Locate the cell with the specified text and output its [x, y] center coordinate. 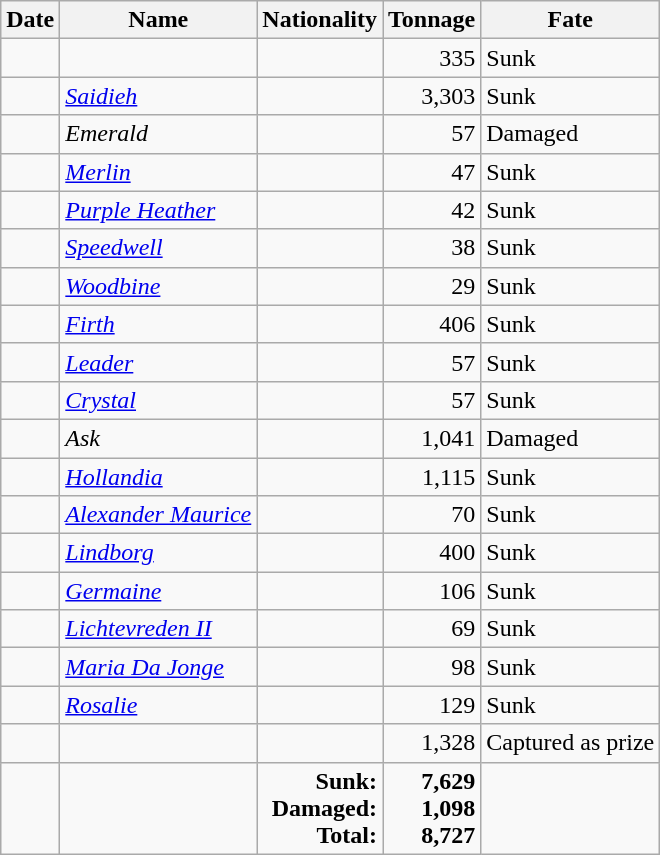
Ask [158, 438]
47 [432, 172]
Leader [158, 362]
Captured as prize [570, 743]
3,303 [432, 96]
406 [432, 324]
Purple Heather [158, 210]
7,6291,0988,727 [432, 808]
Lichtevreden II [158, 629]
Germaine [158, 591]
Crystal [158, 400]
Tonnage [432, 20]
1,041 [432, 438]
Alexander Maurice [158, 515]
Fate [570, 20]
400 [432, 553]
42 [432, 210]
Speedwell [158, 248]
29 [432, 286]
98 [432, 667]
Saidieh [158, 96]
Name [158, 20]
Merlin [158, 172]
1,115 [432, 477]
Lindborg [158, 553]
Date [30, 20]
69 [432, 629]
Woodbine [158, 286]
Rosalie [158, 705]
70 [432, 515]
129 [432, 705]
1,328 [432, 743]
Sunk:Damaged:Total: [320, 808]
38 [432, 248]
106 [432, 591]
Firth [158, 324]
Nationality [320, 20]
Emerald [158, 134]
Hollandia [158, 477]
Maria Da Jonge [158, 667]
335 [432, 58]
